Return [x, y] of the center of cell containing provided text 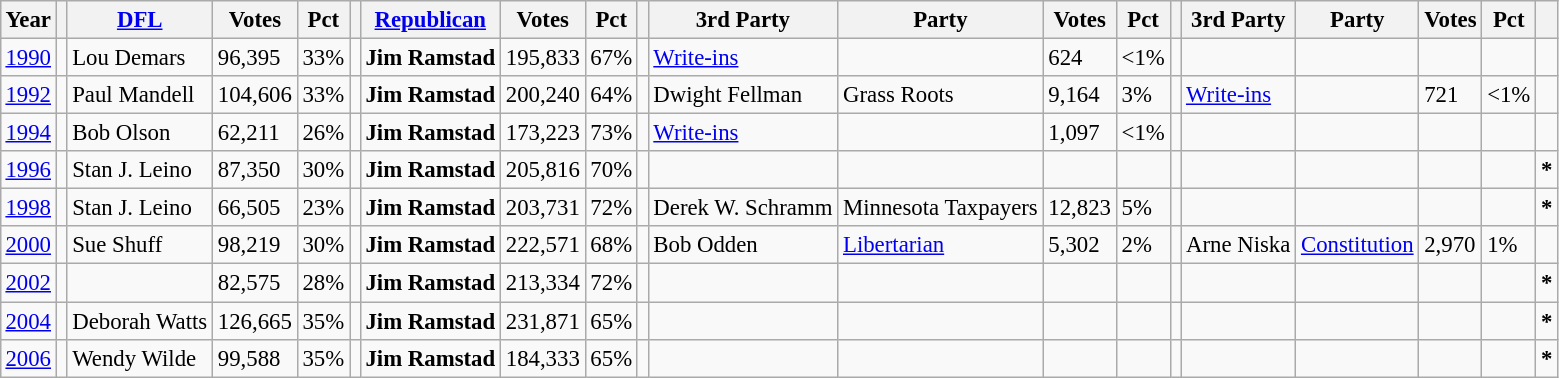
1992 [28, 95]
26% [323, 133]
64% [611, 95]
1996 [28, 170]
126,665 [256, 321]
104,606 [256, 95]
200,240 [542, 95]
62,211 [256, 133]
28% [323, 283]
Wendy Wilde [140, 358]
231,871 [542, 321]
Dwight Fellman [743, 95]
205,816 [542, 170]
73% [611, 133]
1% [1509, 245]
Republican [430, 20]
203,731 [542, 208]
Year [28, 20]
195,833 [542, 57]
1994 [28, 133]
184,333 [542, 358]
Paul Mandell [140, 95]
9,164 [1080, 95]
721 [1450, 95]
Minnesota Taxpayers [940, 208]
66,505 [256, 208]
222,571 [542, 245]
Deborah Watts [140, 321]
5% [1143, 208]
98,219 [256, 245]
96,395 [256, 57]
67% [611, 57]
1998 [28, 208]
Lou Demars [140, 57]
82,575 [256, 283]
87,350 [256, 170]
Constitution [1358, 245]
Arne Niska [1238, 245]
Bob Odden [743, 245]
2004 [28, 321]
2,970 [1450, 245]
2002 [28, 283]
68% [611, 245]
70% [611, 170]
23% [323, 208]
2% [1143, 245]
Libertarian [940, 245]
Derek W. Schramm [743, 208]
5,302 [1080, 245]
Grass Roots [940, 95]
DFL [140, 20]
Sue Shuff [140, 245]
99,588 [256, 358]
1,097 [1080, 133]
3% [1143, 95]
Bob Olson [140, 133]
173,223 [542, 133]
2006 [28, 358]
2000 [28, 245]
213,334 [542, 283]
1990 [28, 57]
12,823 [1080, 208]
624 [1080, 57]
